Output the (x, y) coordinate of the center of the cell containing the given text.  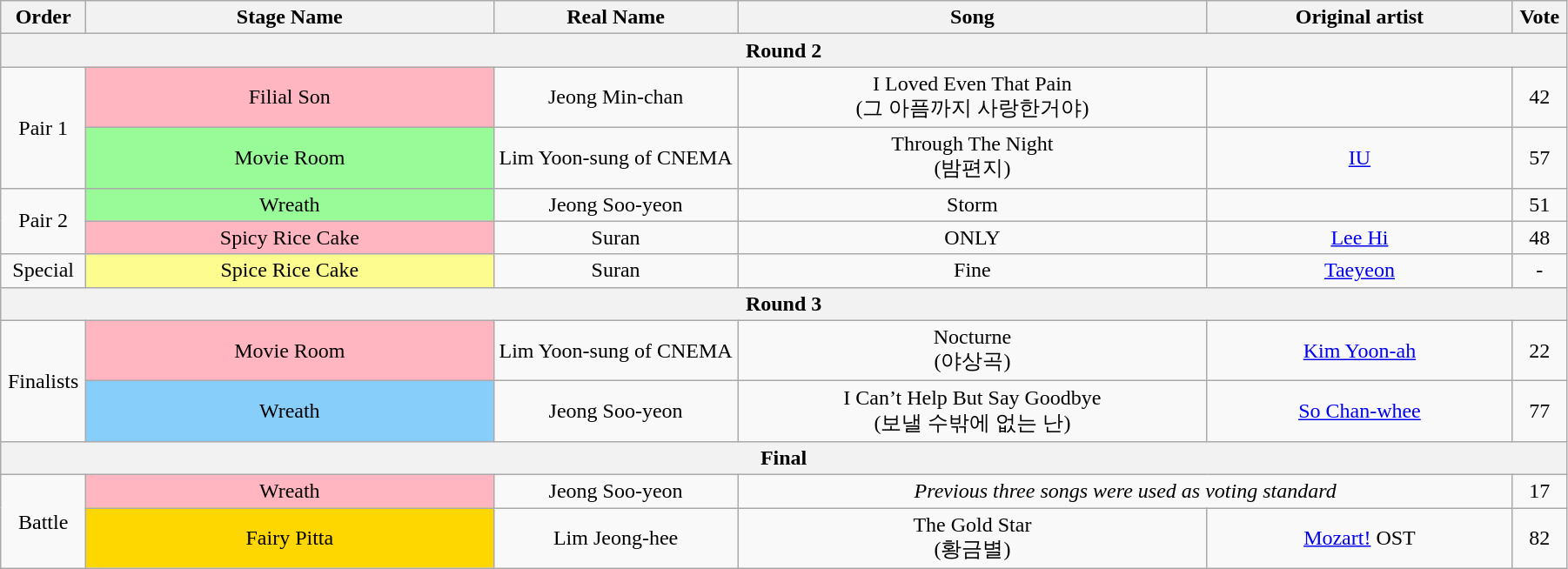
Storm (973, 204)
Round 2 (784, 50)
Taeyeon (1359, 271)
Vote (1539, 17)
Finalists (44, 381)
57 (1539, 157)
Lee Hi (1359, 238)
Through The Night(밤편지) (973, 157)
Mozart! OST (1359, 539)
Jeong Min-chan (616, 97)
Stage Name (290, 17)
Spice Rice Cake (290, 271)
Filial Son (290, 97)
- (1539, 271)
Pair 2 (44, 221)
Real Name (616, 17)
Order (44, 17)
Special (44, 271)
42 (1539, 97)
22 (1539, 351)
48 (1539, 238)
Nocturne(야상곡) (973, 351)
Pair 1 (44, 127)
Previous three songs were used as voting standard (1125, 491)
Original artist (1359, 17)
Kim Yoon-ah (1359, 351)
Battle (44, 521)
So Chan-whee (1359, 412)
51 (1539, 204)
Final (784, 458)
Fine (973, 271)
ONLY (973, 238)
The Gold Star(황금별) (973, 539)
77 (1539, 412)
17 (1539, 491)
Spicy Rice Cake (290, 238)
Round 3 (784, 304)
I Can’t Help But Say Goodbye(보낼 수밖에 없는 난) (973, 412)
82 (1539, 539)
Fairy Pitta (290, 539)
Song (973, 17)
Lim Jeong-hee (616, 539)
IU (1359, 157)
I Loved Even That Pain(그 아픔까지 사랑한거야) (973, 97)
